Capture the cell that displays the provided text and extract its [x, y] central coordinate. 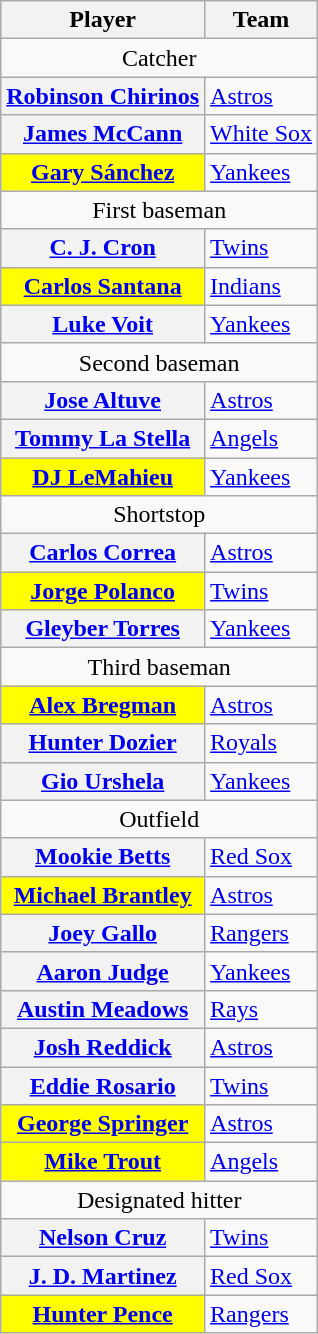
Alex Bregman [103, 705]
Robinson Chirinos [103, 96]
C. J. Cron [103, 248]
DJ LeMahieu [103, 477]
Austin Meadows [103, 1009]
Jorge Polanco [103, 591]
First baseman [160, 210]
Gleyber Torres [103, 629]
Aaron Judge [103, 971]
George Springer [103, 1124]
Josh Reddick [103, 1047]
Tommy La Stella [103, 438]
Eddie Rosario [103, 1085]
White Sox [262, 134]
Gio Urshela [103, 781]
Rays [262, 1009]
Hunter Dozier [103, 743]
Hunter Pence [103, 1314]
Indians [262, 286]
Michael Brantley [103, 895]
Catcher [160, 58]
Jose Altuve [103, 400]
Luke Voit [103, 324]
Second baseman [160, 362]
Joey Gallo [103, 933]
Team [262, 20]
Gary Sánchez [103, 172]
James McCann [103, 134]
Royals [262, 743]
Outfield [160, 819]
Carlos Santana [103, 286]
J. D. Martinez [103, 1276]
Mike Trout [103, 1162]
Shortstop [160, 515]
Designated hitter [160, 1200]
Third baseman [160, 667]
Player [103, 20]
Mookie Betts [103, 857]
Nelson Cruz [103, 1238]
Carlos Correa [103, 553]
